Determine the [x, y] coordinate at the center of the cell enclosing the given text.  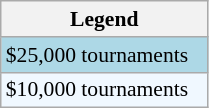
$25,000 tournaments [104, 55]
$10,000 tournaments [104, 90]
Legend [104, 19]
